Determine the (X, Y) coordinate at the center of the cell enclosing the given text.  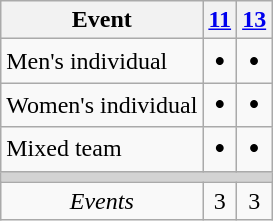
13 (254, 20)
Event (102, 20)
11 (220, 20)
Women's individual (102, 105)
Events (102, 201)
Men's individual (102, 61)
Mixed team (102, 149)
